Return the (x, y) coordinate for the center point of the cell that contains the specified text.  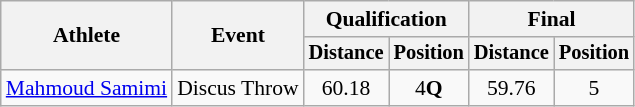
Mahmoud Samimi (86, 88)
Event (238, 36)
Final (552, 19)
Discus Throw (238, 88)
Athlete (86, 36)
59.76 (512, 88)
5 (594, 88)
4Q (429, 88)
60.18 (346, 88)
Qualification (386, 19)
